Extract the [X, Y] coordinate from the center of the cell holding the provided text.  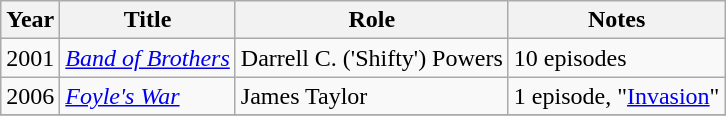
Band of Brothers [148, 58]
2001 [30, 58]
10 episodes [616, 58]
Year [30, 20]
Darrell C. ('Shifty') Powers [372, 58]
1 episode, "Invasion" [616, 96]
2006 [30, 96]
Foyle's War [148, 96]
Notes [616, 20]
James Taylor [372, 96]
Title [148, 20]
Role [372, 20]
